Find where the given text appears and provide that cell's center as [x, y] coordinate. 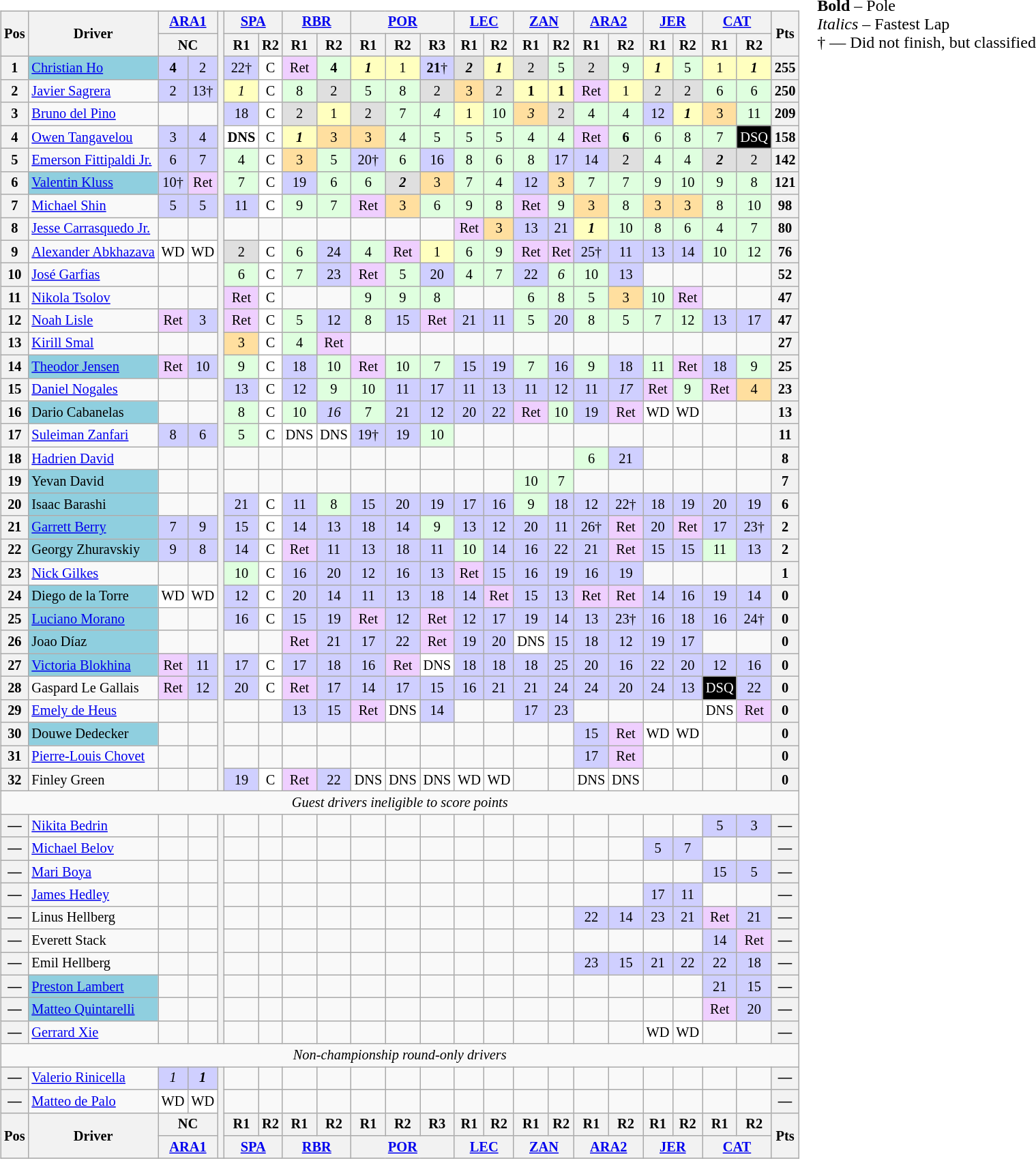
Linus Hellberg [93, 918]
Gaspard Le Gallais [93, 688]
Emely de Heus [93, 711]
25† [591, 252]
Victoria Blokhina [93, 665]
Mari Boya [93, 872]
98 [785, 206]
52 [785, 275]
21† [437, 68]
Diego de la Torre [93, 596]
Everett Stack [93, 941]
Non-championship round-only drivers [400, 1055]
76 [785, 252]
13† [203, 91]
29 [14, 711]
Kirill Smal [93, 344]
Gerrard Xie [93, 1033]
Isaac Barashi [93, 504]
31 [14, 757]
Michael Belov [93, 849]
Michael Shin [93, 206]
26† [591, 527]
Suleiman Zanfari [93, 435]
Dario Cabanelas [93, 413]
Valerio Rinicella [93, 1079]
32 [14, 780]
Georgy Zhuravskiy [93, 551]
30 [14, 734]
Finley Green [93, 780]
20† [368, 160]
24† [754, 619]
80 [785, 229]
Owen Tangavelou [93, 137]
Christian Ho [93, 68]
26 [14, 642]
Matteo Quintarelli [93, 1010]
Nick Gilkes [93, 573]
Yevan David [93, 482]
28 [14, 688]
José Garfias [93, 275]
Daniel Nogales [93, 390]
Nikita Bedrin [93, 826]
Pierre-Louis Chovet [93, 757]
19† [368, 435]
James Hedley [93, 895]
Douwe Dedecker [93, 734]
142 [785, 160]
Emerson Fittipaldi Jr. [93, 160]
121 [785, 183]
10† [173, 183]
Javier Sagrera [93, 91]
Nikola Tsolov [93, 298]
Matteo de Palo [93, 1101]
Emil Hellberg [93, 964]
Theodor Jensen [93, 366]
158 [785, 137]
Alexander Abkhazava [93, 252]
Preston Lambert [93, 986]
Garrett Berry [93, 527]
255 [785, 68]
209 [785, 114]
Luciano Morano [93, 619]
Noah Lisle [93, 321]
Valentin Kluss [93, 183]
Guest drivers ineligible to score points [400, 803]
Bruno del Pino [93, 114]
250 [785, 91]
Joao Díaz [93, 642]
Jesse Carrasquedo Jr. [93, 229]
Hadrien David [93, 458]
